Provide the [x, y] coordinate of the cell's center where the given text is located.  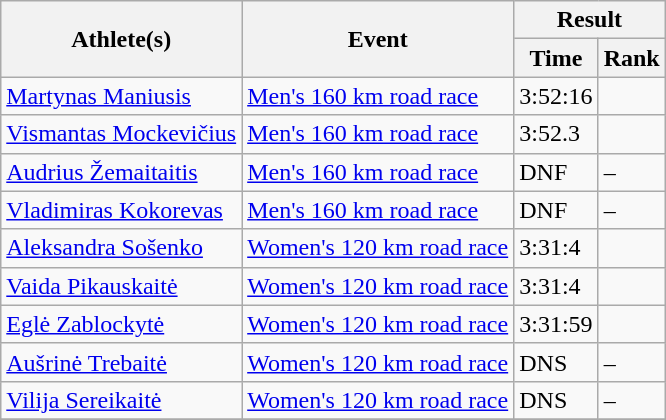
3:52:16 [556, 96]
Event [378, 39]
Aleksandra Sošenko [122, 248]
Martynas Maniusis [122, 96]
3:52.3 [556, 134]
Rank [632, 58]
Time [556, 58]
Audrius Žemaitaitis [122, 172]
Vladimiras Kokorevas [122, 210]
Athlete(s) [122, 39]
Vaida Pikauskaitė [122, 286]
3:31:59 [556, 324]
Vilija Sereikaitė [122, 400]
Result [590, 20]
Vismantas Mockevičius [122, 134]
Aušrinė Trebaitė [122, 362]
Eglė Zablockytė [122, 324]
